Detect which cell encompasses the target text, then output its [x, y] center coordinate. 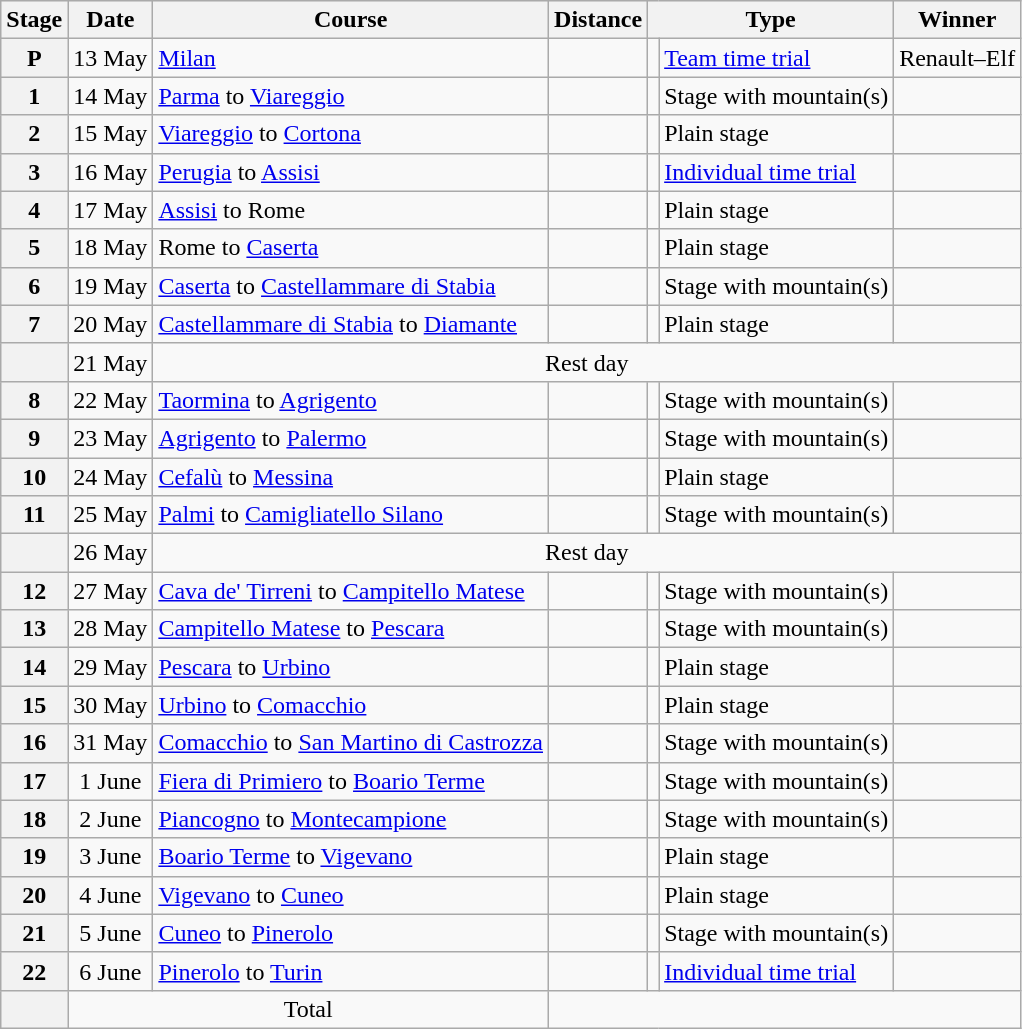
17 May [110, 210]
18 [34, 819]
19 May [110, 286]
9 [34, 438]
Stage [34, 20]
16 [34, 743]
22 [34, 971]
Distance [598, 20]
12 [34, 591]
Cuneo to Pinerolo [351, 933]
15 [34, 705]
Type [771, 20]
Perugia to Assisi [351, 172]
5 June [110, 933]
Cefalù to Messina [351, 477]
Assisi to Rome [351, 210]
8 [34, 400]
Cava de' Tirreni to Campitello Matese [351, 591]
4 June [110, 895]
Vigevano to Cuneo [351, 895]
26 May [110, 553]
3 [34, 172]
Parma to Viareggio [351, 96]
23 May [110, 438]
15 May [110, 134]
Pescara to Urbino [351, 667]
20 [34, 895]
Team time trial [776, 58]
Caserta to Castellammare di Stabia [351, 286]
Palmi to Camigliatello Silano [351, 515]
28 May [110, 629]
Rome to Caserta [351, 248]
Campitello Matese to Pescara [351, 629]
13 [34, 629]
1 [34, 96]
30 May [110, 705]
4 [34, 210]
Course [351, 20]
Comacchio to San Martino di Castrozza [351, 743]
21 [34, 933]
2 [34, 134]
14 May [110, 96]
18 May [110, 248]
Date [110, 20]
6 [34, 286]
22 May [110, 400]
Agrigento to Palermo [351, 438]
Renault–Elf [958, 58]
24 May [110, 477]
5 [34, 248]
14 [34, 667]
Boario Terme to Vigevano [351, 857]
29 May [110, 667]
2 June [110, 819]
10 [34, 477]
Piancogno to Montecampione [351, 819]
13 May [110, 58]
Castellammare di Stabia to Diamante [351, 324]
Total [308, 1009]
31 May [110, 743]
Winner [958, 20]
Urbino to Comacchio [351, 705]
Fiera di Primiero to Boario Terme [351, 781]
6 June [110, 971]
17 [34, 781]
19 [34, 857]
Taormina to Agrigento [351, 400]
3 June [110, 857]
21 May [110, 362]
Milan [351, 58]
11 [34, 515]
Pinerolo to Turin [351, 971]
7 [34, 324]
27 May [110, 591]
1 June [110, 781]
P [34, 58]
20 May [110, 324]
16 May [110, 172]
Viareggio to Cortona [351, 134]
25 May [110, 515]
